Determine the [X, Y] coordinate at the center of the cell enclosing the given text.  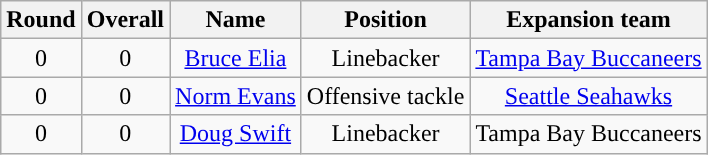
Doug Swift [236, 134]
Overall [125, 20]
Offensive tackle [386, 96]
Position [386, 20]
Name [236, 20]
Expansion team [588, 20]
Bruce Elia [236, 58]
Norm Evans [236, 96]
Seattle Seahawks [588, 96]
Round [41, 20]
